Determine the [x, y] coordinate at the center of the cell enclosing the given text.  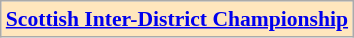
Scottish Inter-District Championship [177, 19]
